Search for the cell housing the specified text and yield its (x, y) center coordinate. 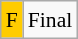
Final (50, 20)
F (12, 20)
